Locate the cell with the specified text and output its (x, y) center coordinate. 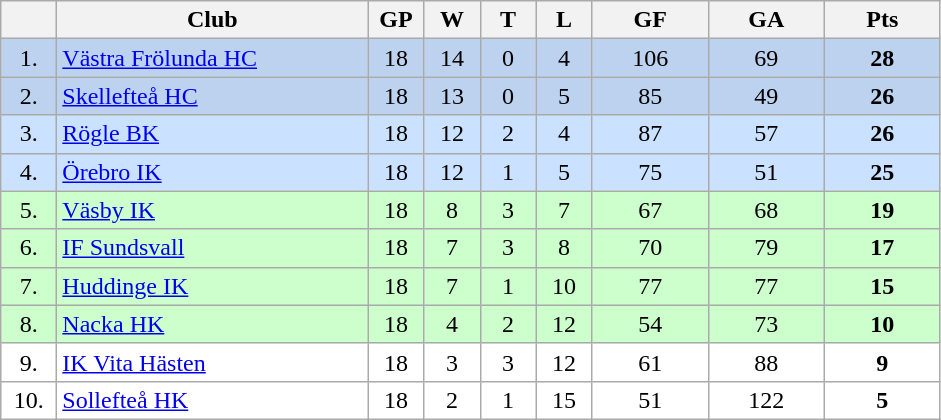
79 (766, 248)
67 (650, 210)
25 (882, 172)
Skellefteå HC (212, 96)
85 (650, 96)
17 (882, 248)
75 (650, 172)
3. (29, 134)
Huddinge IK (212, 286)
GA (766, 20)
13 (452, 96)
GF (650, 20)
57 (766, 134)
Pts (882, 20)
Club (212, 20)
54 (650, 324)
14 (452, 58)
IF Sundsvall (212, 248)
6. (29, 248)
Örebro IK (212, 172)
68 (766, 210)
19 (882, 210)
Väsby IK (212, 210)
Nacka HK (212, 324)
Västra Frölunda HC (212, 58)
9 (882, 362)
69 (766, 58)
87 (650, 134)
2. (29, 96)
88 (766, 362)
GP (396, 20)
73 (766, 324)
IK Vita Hästen (212, 362)
70 (650, 248)
49 (766, 96)
T (508, 20)
4. (29, 172)
Sollefteå HK (212, 400)
W (452, 20)
106 (650, 58)
L (564, 20)
7. (29, 286)
28 (882, 58)
122 (766, 400)
9. (29, 362)
Rögle BK (212, 134)
5. (29, 210)
1. (29, 58)
8. (29, 324)
61 (650, 362)
10. (29, 400)
